For the text-containing cell, return its midpoint in [x, y] coordinate format. 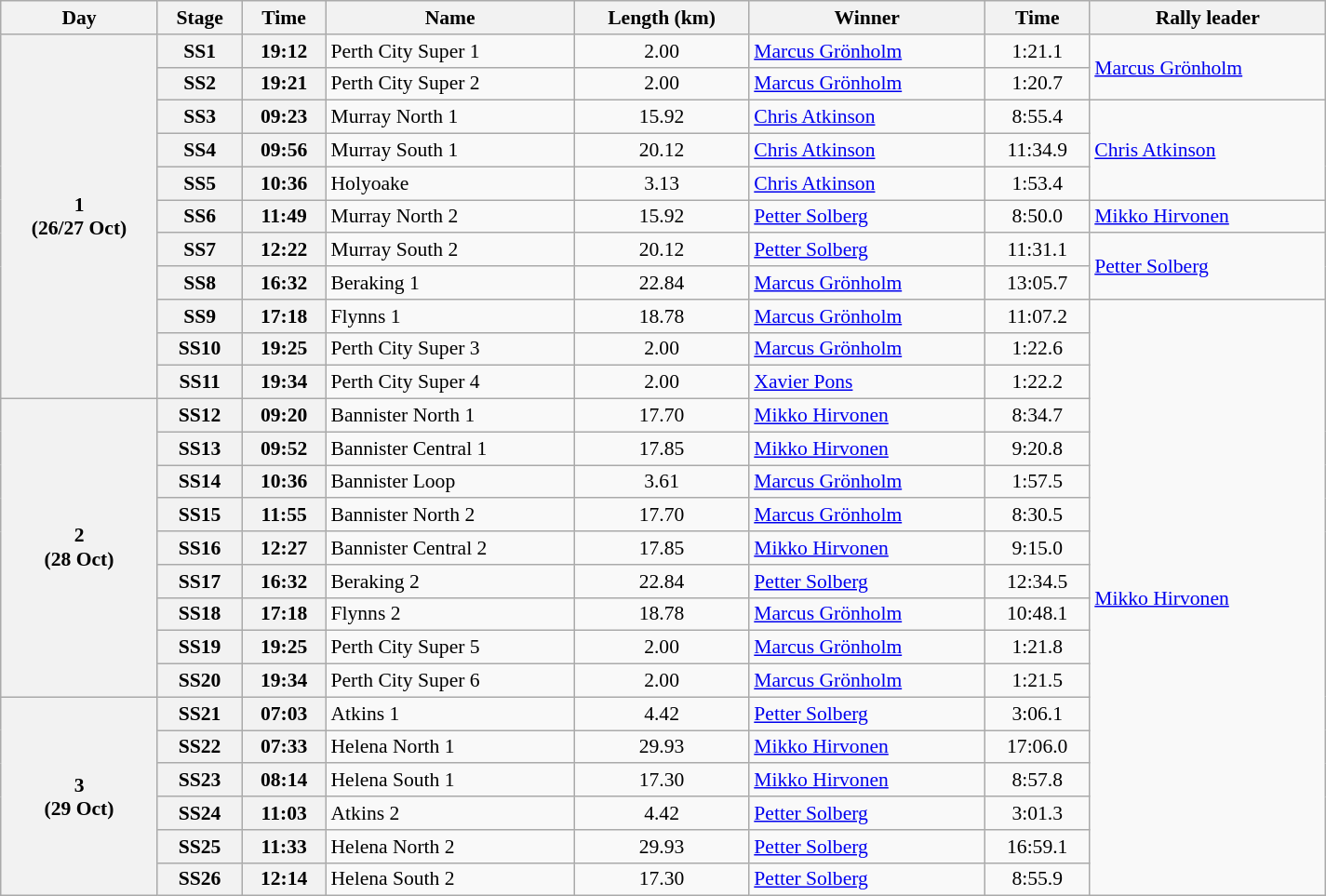
SS26 [199, 879]
8:34.7 [1037, 416]
Murray South 1 [449, 151]
13:05.7 [1037, 283]
Bannister North 1 [449, 416]
12:27 [285, 548]
12:34.5 [1037, 582]
Perth City Super 1 [449, 51]
9:20.8 [1037, 448]
07:03 [285, 714]
Flynns 2 [449, 614]
8:30.5 [1037, 515]
SS8 [199, 283]
SS11 [199, 382]
Perth City Super 6 [449, 681]
1:21.1 [1037, 51]
11:03 [285, 813]
1(26/27 Oct) [80, 217]
SS10 [199, 349]
Winner [867, 18]
SS20 [199, 681]
3(29 Oct) [80, 796]
Flynns 1 [449, 316]
1:20.7 [1037, 84]
8:50.0 [1037, 217]
SS4 [199, 151]
11:55 [285, 515]
SS15 [199, 515]
10:48.1 [1037, 614]
SS9 [199, 316]
12:22 [285, 250]
Atkins 2 [449, 813]
09:20 [285, 416]
Perth City Super 2 [449, 84]
9:15.0 [1037, 548]
SS16 [199, 548]
Murray North 2 [449, 217]
SS19 [199, 648]
Length (km) [662, 18]
Rally leader [1208, 18]
Murray South 2 [449, 250]
Holyoake [449, 183]
1:57.5 [1037, 482]
SS24 [199, 813]
Bannister Central 2 [449, 548]
07:33 [285, 747]
17:06.0 [1037, 747]
Bannister North 2 [449, 515]
SS3 [199, 117]
19:21 [285, 84]
SS13 [199, 448]
1:21.8 [1037, 648]
Murray North 1 [449, 117]
3:01.3 [1037, 813]
3.13 [662, 183]
8:55.4 [1037, 117]
SS12 [199, 416]
2(28 Oct) [80, 549]
Bannister Loop [449, 482]
SS7 [199, 250]
SS1 [199, 51]
11:49 [285, 217]
SS21 [199, 714]
1:22.6 [1037, 349]
SS23 [199, 781]
Atkins 1 [449, 714]
Beraking 2 [449, 582]
SS14 [199, 482]
09:56 [285, 151]
16:59.1 [1037, 847]
Helena South 1 [449, 781]
09:23 [285, 117]
3:06.1 [1037, 714]
1:21.5 [1037, 681]
Beraking 1 [449, 283]
Perth City Super 5 [449, 648]
11:34.9 [1037, 151]
SS17 [199, 582]
Helena North 1 [449, 747]
8:57.8 [1037, 781]
09:52 [285, 448]
SS5 [199, 183]
Helena North 2 [449, 847]
Perth City Super 4 [449, 382]
19:12 [285, 51]
Day [80, 18]
3.61 [662, 482]
SS18 [199, 614]
Stage [199, 18]
11:07.2 [1037, 316]
12:14 [285, 879]
Bannister Central 1 [449, 448]
11:33 [285, 847]
8:55.9 [1037, 879]
1:53.4 [1037, 183]
11:31.1 [1037, 250]
SS25 [199, 847]
Perth City Super 3 [449, 349]
08:14 [285, 781]
Helena South 2 [449, 879]
Name [449, 18]
SS22 [199, 747]
SS2 [199, 84]
SS6 [199, 217]
1:22.2 [1037, 382]
Xavier Pons [867, 382]
